Locate the cell with the specified text and output its [x, y] center coordinate. 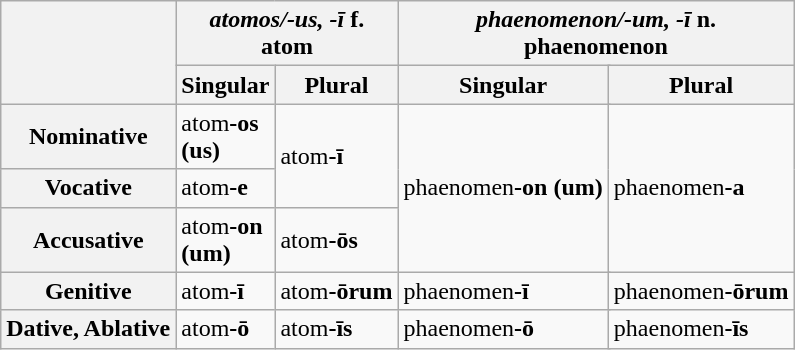
Dative, Ablative [88, 329]
atom-os(us) [226, 136]
Accusative [88, 240]
phaenomen-īs [701, 329]
atom-ōrum [336, 291]
atom-e [226, 188]
phaenomen-ī [503, 291]
phaenomen-on (um) [503, 188]
atom-on(um) [226, 240]
Genitive [88, 291]
phaenomen-ō [503, 329]
phaenomenon/-um, -ī n.phaenomenon [596, 34]
Nominative [88, 136]
atom-ō [226, 329]
phaenomen-ōrum [701, 291]
Vocative [88, 188]
atom-ōs [336, 240]
phaenomen-a [701, 188]
atomos/-us, -ī f.atom [287, 34]
atom-īs [336, 329]
